Find where the given text appears and provide that cell's center as [X, Y] coordinate. 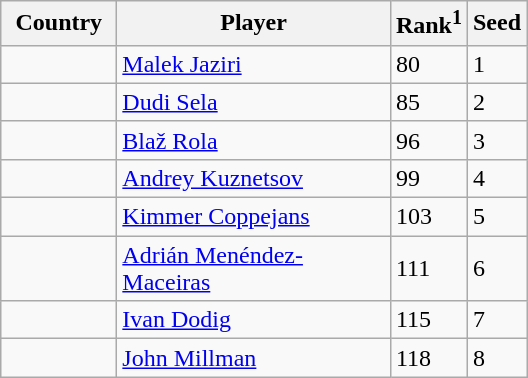
3 [496, 140]
85 [428, 102]
96 [428, 140]
Ivan Dodig [254, 320]
Andrey Kuznetsov [254, 178]
80 [428, 64]
115 [428, 320]
Kimmer Coppejans [254, 217]
111 [428, 268]
6 [496, 268]
103 [428, 217]
8 [496, 358]
Dudi Sela [254, 102]
John Millman [254, 358]
4 [496, 178]
Player [254, 24]
1 [496, 64]
99 [428, 178]
Country [59, 24]
118 [428, 358]
Blaž Rola [254, 140]
5 [496, 217]
7 [496, 320]
Seed [496, 24]
Malek Jaziri [254, 64]
Adrián Menéndez-Maceiras [254, 268]
2 [496, 102]
Rank1 [428, 24]
